From the cell containing the given text, extract its center point as [X, Y] coordinate. 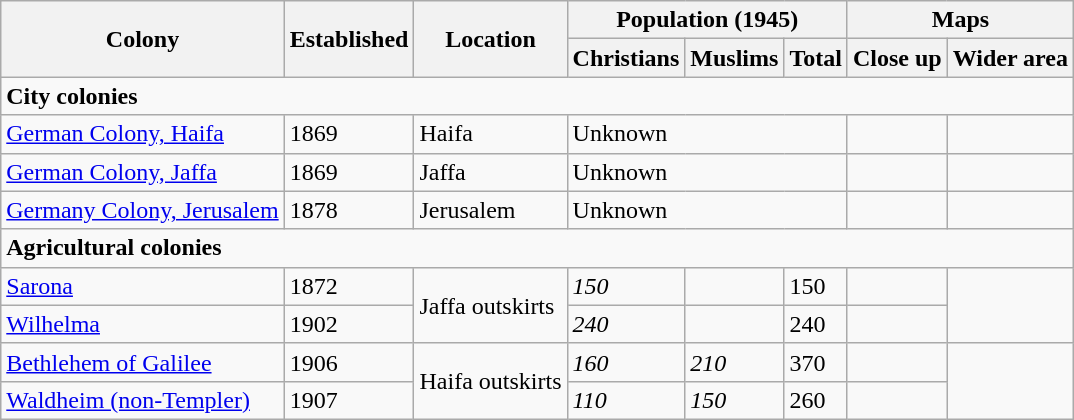
370 [816, 362]
Population (1945) [707, 20]
Wider area [1010, 58]
1902 [349, 324]
Jaffa [490, 172]
Jaffa outskirts [490, 305]
German Colony, Haifa [142, 134]
1878 [349, 210]
Waldheim (non-Templer) [142, 400]
Germany Colony, Jerusalem [142, 210]
Location [490, 39]
160 [626, 362]
Wilhelma [142, 324]
1906 [349, 362]
Haifa outskirts [490, 381]
110 [626, 400]
210 [734, 362]
Haifa [490, 134]
Muslims [734, 58]
1907 [349, 400]
Maps [960, 20]
German Colony, Jaffa [142, 172]
Established [349, 39]
Agricultural colonies [538, 248]
Close up [897, 58]
Christians [626, 58]
1872 [349, 286]
Sarona [142, 286]
Total [816, 58]
260 [816, 400]
Jerusalem [490, 210]
Colony [142, 39]
City colonies [538, 96]
Bethlehem of Galilee [142, 362]
